Find where the given text appears and provide that cell's center as [X, Y] coordinate. 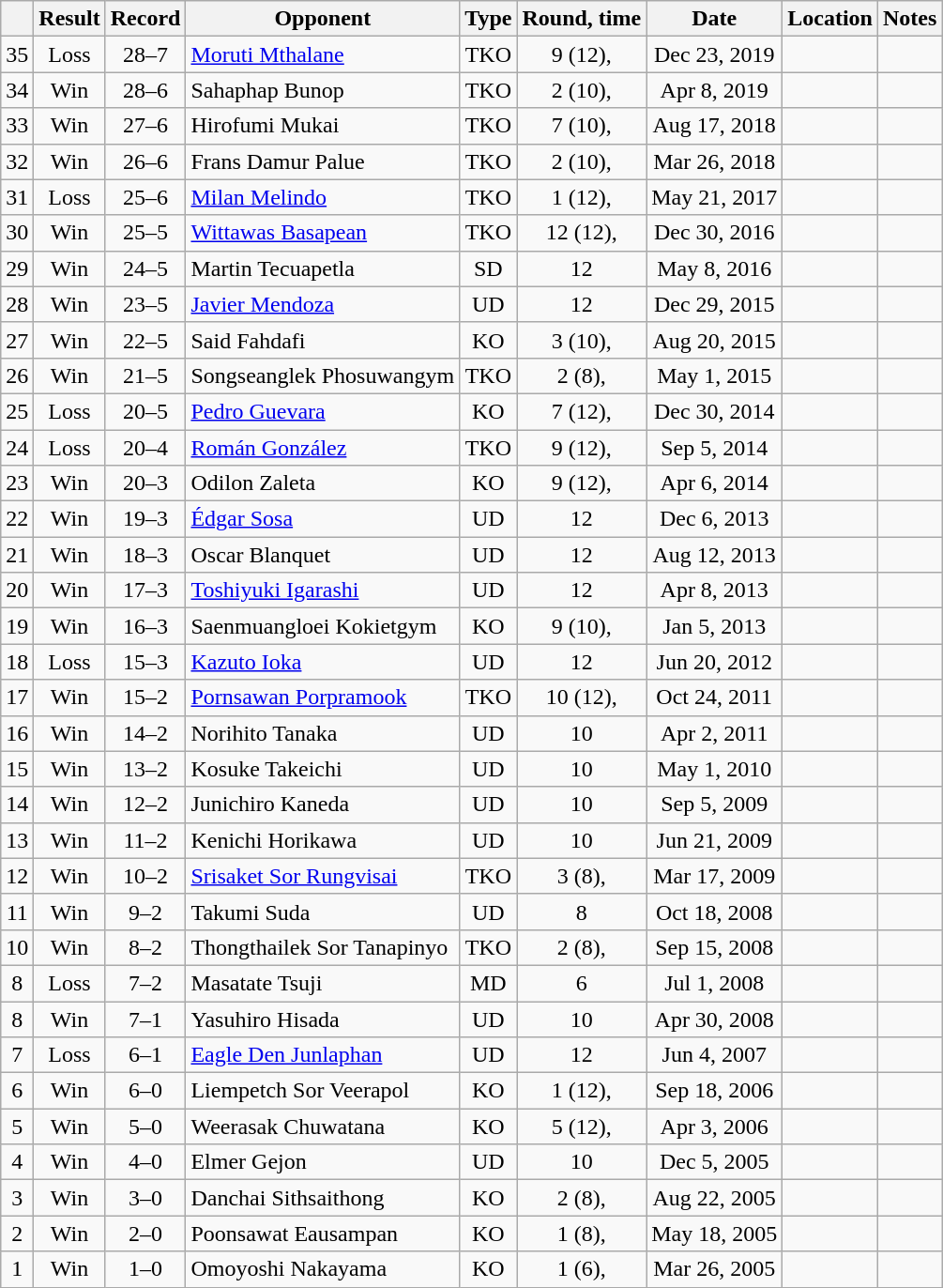
20–4 [145, 448]
10 (12), [582, 698]
Dec 6, 2013 [715, 519]
Result [69, 19]
7 (12), [582, 411]
Sep 15, 2008 [715, 947]
1 [17, 1269]
Odilon Zaleta [323, 483]
19 [17, 626]
11–2 [145, 840]
Saenmuangloei Kokietgym [323, 626]
Eagle Den Junlaphan [323, 1055]
May 21, 2017 [715, 197]
9–2 [145, 912]
Aug 20, 2015 [715, 340]
Pornsawan Porpramook [323, 698]
Record [145, 19]
Moruti Mthalane [323, 54]
May 1, 2015 [715, 376]
Dec 29, 2015 [715, 304]
1 (6), [582, 1269]
Jun 4, 2007 [715, 1055]
23–5 [145, 304]
Hirofumi Mukai [323, 126]
Sep 5, 2014 [715, 448]
32 [17, 161]
Apr 8, 2013 [715, 590]
20–3 [145, 483]
25–5 [145, 233]
Édgar Sosa [323, 519]
28–7 [145, 54]
26 [17, 376]
Location [830, 19]
Dec 23, 2019 [715, 54]
Masatate Tsuji [323, 983]
20–5 [145, 411]
Weerasak Chuwatana [323, 1127]
7 [17, 1055]
28 [17, 304]
33 [17, 126]
Sep 18, 2006 [715, 1091]
11 [17, 912]
21–5 [145, 376]
SD [488, 268]
17 [17, 698]
Aug 22, 2005 [715, 1198]
Dec 30, 2014 [715, 411]
Mar 26, 2005 [715, 1269]
Apr 3, 2006 [715, 1127]
31 [17, 197]
Jun 21, 2009 [715, 840]
Apr 6, 2014 [715, 483]
3 [17, 1198]
Kenichi Horikawa [323, 840]
Notes [909, 19]
Frans Damur Palue [323, 161]
3–0 [145, 1198]
Apr 8, 2019 [715, 90]
May 1, 2010 [715, 769]
Javier Mendoza [323, 304]
26–6 [145, 161]
Thongthailek Sor Tanapinyo [323, 947]
8–2 [145, 947]
15–2 [145, 698]
14 [17, 805]
Mar 17, 2009 [715, 876]
Milan Melindo [323, 197]
23 [17, 483]
Apr 2, 2011 [715, 733]
15 [17, 769]
MD [488, 983]
Pedro Guevara [323, 411]
Kosuke Takeichi [323, 769]
Wittawas Basapean [323, 233]
27–6 [145, 126]
Type [488, 19]
3 (8), [582, 876]
6–1 [145, 1055]
May 8, 2016 [715, 268]
Srisaket Sor Rungvisai [323, 876]
Junichiro Kaneda [323, 805]
Aug 17, 2018 [715, 126]
22–5 [145, 340]
Elmer Gejon [323, 1162]
25–6 [145, 197]
Toshiyuki Igarashi [323, 590]
Martin Tecuapetla [323, 268]
Apr 30, 2008 [715, 1019]
35 [17, 54]
Takumi Suda [323, 912]
5 (12), [582, 1127]
2–0 [145, 1234]
Date [715, 19]
7–1 [145, 1019]
Opponent [323, 19]
24–5 [145, 268]
28–6 [145, 90]
4–0 [145, 1162]
5–0 [145, 1127]
7 (10), [582, 126]
18 [17, 662]
Kazuto Ioka [323, 662]
Sahaphap Bunop [323, 90]
6–0 [145, 1091]
Round, time [582, 19]
13–2 [145, 769]
9 (10), [582, 626]
12–2 [145, 805]
1–0 [145, 1269]
24 [17, 448]
13 [17, 840]
25 [17, 411]
5 [17, 1127]
Dec 30, 2016 [715, 233]
27 [17, 340]
Román González [323, 448]
3 (10), [582, 340]
Mar 26, 2018 [715, 161]
Jul 1, 2008 [715, 983]
20 [17, 590]
1 (8), [582, 1234]
May 18, 2005 [715, 1234]
Oct 24, 2011 [715, 698]
4 [17, 1162]
Jun 20, 2012 [715, 662]
10–2 [145, 876]
Sep 5, 2009 [715, 805]
15–3 [145, 662]
7–2 [145, 983]
Yasuhiro Hisada [323, 1019]
Jan 5, 2013 [715, 626]
22 [17, 519]
21 [17, 555]
Poonsawat Eausampan [323, 1234]
2 [17, 1234]
16 [17, 733]
Said Fahdafi [323, 340]
Songseanglek Phosuwangym [323, 376]
17–3 [145, 590]
Liempetch Sor Veerapol [323, 1091]
Oct 18, 2008 [715, 912]
29 [17, 268]
14–2 [145, 733]
Omoyoshi Nakayama [323, 1269]
Aug 12, 2013 [715, 555]
Dec 5, 2005 [715, 1162]
19–3 [145, 519]
18–3 [145, 555]
16–3 [145, 626]
30 [17, 233]
34 [17, 90]
12 (12), [582, 233]
Danchai Sithsaithong [323, 1198]
Norihito Tanaka [323, 733]
Oscar Blanquet [323, 555]
